For the text-containing cell, return its midpoint in [X, Y] coordinate format. 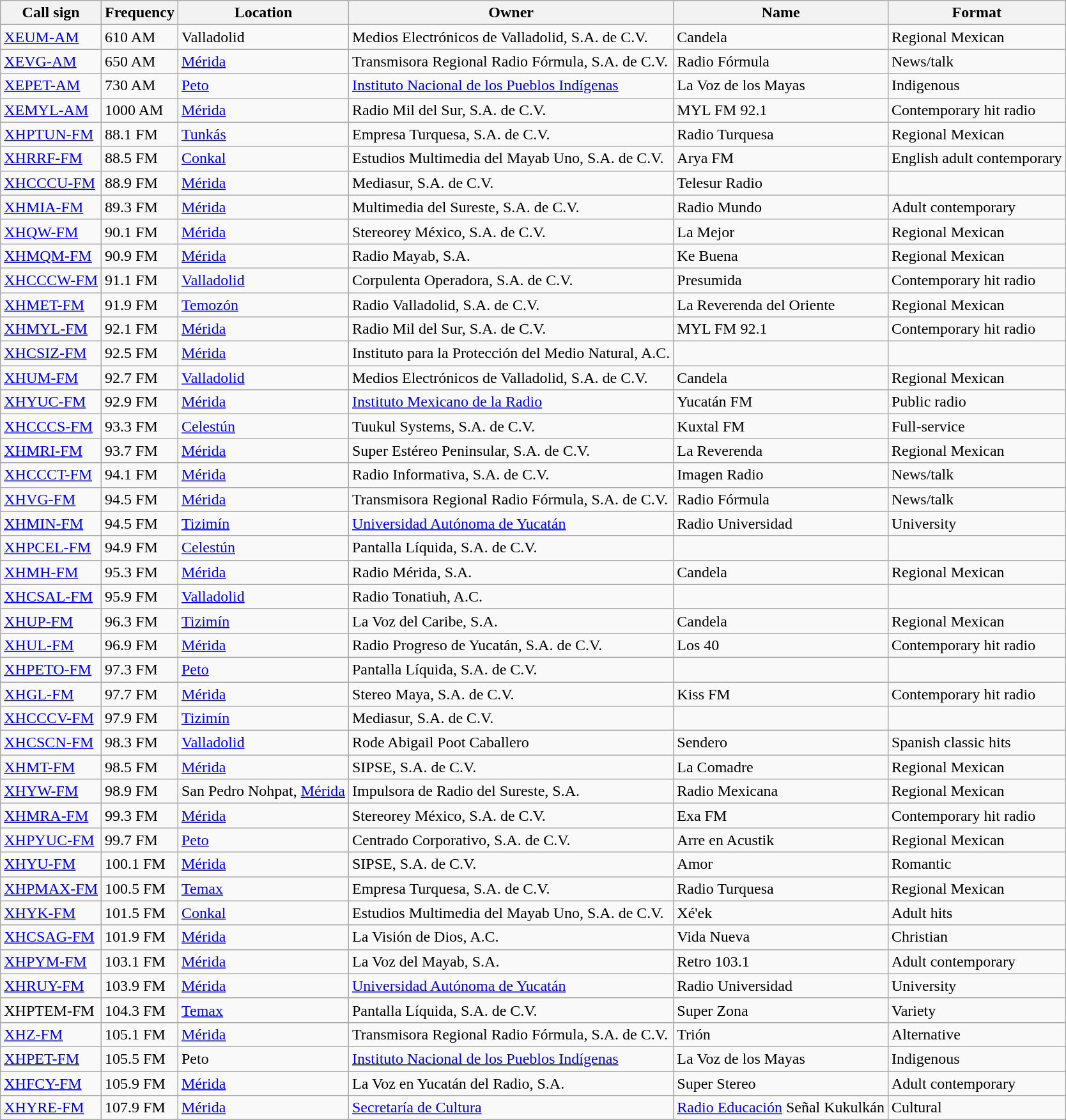
XHPCEL-FM [51, 548]
Trión [781, 1034]
La Reverenda del Oriente [781, 305]
XEPET-AM [51, 86]
Presumida [781, 280]
Rode Abigail Poot Caballero [511, 743]
La Visión de Dios, A.C. [511, 937]
90.9 FM [140, 256]
Radio Informativa, S.A. de C.V. [511, 475]
Radio Mayab, S.A. [511, 256]
98.3 FM [140, 743]
Instituto para la Protección del Medio Natural, A.C. [511, 354]
XHUP-FM [51, 621]
San Pedro Nohpat, Mérida [263, 791]
XHPYM-FM [51, 961]
XHMRI-FM [51, 451]
98.5 FM [140, 767]
Alternative [977, 1034]
XHMIN-FM [51, 524]
La Voz en Yucatán del Radio, S.A. [511, 1084]
Vida Nueva [781, 937]
XHYRE-FM [51, 1108]
105.9 FM [140, 1084]
92.9 FM [140, 402]
Exa FM [781, 816]
Radio Mérida, S.A. [511, 572]
Super Zona [781, 1010]
Radio Valladolid, S.A. de C.V. [511, 305]
610 AM [140, 37]
Xé'ek [781, 913]
Arya FM [781, 159]
XHCSCN-FM [51, 743]
Centrado Corporativo, S.A. de C.V. [511, 840]
107.9 FM [140, 1108]
101.9 FM [140, 937]
Radio Mundo [781, 207]
Arre en Acustik [781, 840]
Radio Progreso de Yucatán, S.A. de C.V. [511, 645]
Owner [511, 13]
Corpulenta Operadora, S.A. de C.V. [511, 280]
XHFCY-FM [51, 1084]
98.9 FM [140, 791]
XHCCCS-FM [51, 426]
88.1 FM [140, 134]
Cultural [977, 1108]
104.3 FM [140, 1010]
XHVG-FM [51, 499]
94.1 FM [140, 475]
100.5 FM [140, 889]
Multimedia del Sureste, S.A. de C.V. [511, 207]
XHPTEM-FM [51, 1010]
XHMIA-FM [51, 207]
103.9 FM [140, 986]
XHPYUC-FM [51, 840]
XHUL-FM [51, 645]
101.5 FM [140, 913]
XHMH-FM [51, 572]
XHRUY-FM [51, 986]
Format [977, 13]
XEVG-AM [51, 61]
Adult hits [977, 913]
Los 40 [781, 645]
90.1 FM [140, 231]
105.1 FM [140, 1034]
XHMYL-FM [51, 329]
Public radio [977, 402]
XHCSIZ-FM [51, 354]
Instituto Mexicano de la Radio [511, 402]
Impulsora de Radio del Sureste, S.A. [511, 791]
Sendero [781, 743]
XHYK-FM [51, 913]
97.9 FM [140, 719]
Kuxtal FM [781, 426]
XEUM-AM [51, 37]
Kiss FM [781, 694]
93.3 FM [140, 426]
XHYU-FM [51, 864]
XHPET-FM [51, 1059]
95.9 FM [140, 596]
Variety [977, 1010]
La Voz del Mayab, S.A. [511, 961]
100.1 FM [140, 864]
Radio Educación Señal Kukulkán [781, 1108]
99.3 FM [140, 816]
88.5 FM [140, 159]
89.3 FM [140, 207]
Frequency [140, 13]
XHZ-FM [51, 1034]
Call sign [51, 13]
La Mejor [781, 231]
Radio Tonatiuh, A.C. [511, 596]
Radio Mexicana [781, 791]
Amor [781, 864]
Imagen Radio [781, 475]
Yucatán FM [781, 402]
XHPETO-FM [51, 669]
105.5 FM [140, 1059]
91.1 FM [140, 280]
Spanish classic hits [977, 743]
97.7 FM [140, 694]
XHRRF-FM [51, 159]
92.1 FM [140, 329]
99.7 FM [140, 840]
Secretaría de Cultura [511, 1108]
XHCSAL-FM [51, 596]
88.9 FM [140, 183]
La Voz del Caribe, S.A. [511, 621]
92.7 FM [140, 378]
Stereo Maya, S.A. de C.V. [511, 694]
91.9 FM [140, 305]
XHCCCT-FM [51, 475]
XHCCCV-FM [51, 719]
XHMRA-FM [51, 816]
XHMQM-FM [51, 256]
XHCCCW-FM [51, 280]
Name [781, 13]
XHGL-FM [51, 694]
103.1 FM [140, 961]
Tunkás [263, 134]
XHUM-FM [51, 378]
Full-service [977, 426]
XHMT-FM [51, 767]
XHMET-FM [51, 305]
XHPMAX-FM [51, 889]
Telesur Radio [781, 183]
Christian [977, 937]
Tuukul Systems, S.A. de C.V. [511, 426]
1000 AM [140, 110]
93.7 FM [140, 451]
Location [263, 13]
Romantic [977, 864]
XHCCCU-FM [51, 183]
XHYW-FM [51, 791]
La Comadre [781, 767]
94.9 FM [140, 548]
XHPTUN-FM [51, 134]
95.3 FM [140, 572]
English adult contemporary [977, 159]
XHCSAG-FM [51, 937]
Super Stereo [781, 1084]
XHQW-FM [51, 231]
92.5 FM [140, 354]
96.3 FM [140, 621]
97.3 FM [140, 669]
730 AM [140, 86]
Temozón [263, 305]
Ke Buena [781, 256]
Super Estéreo Peninsular, S.A. de C.V. [511, 451]
XEMYL-AM [51, 110]
La Reverenda [781, 451]
XHYUC-FM [51, 402]
Retro 103.1 [781, 961]
650 AM [140, 61]
96.9 FM [140, 645]
